Extract the [X, Y] coordinate from the center of the cell holding the provided text.  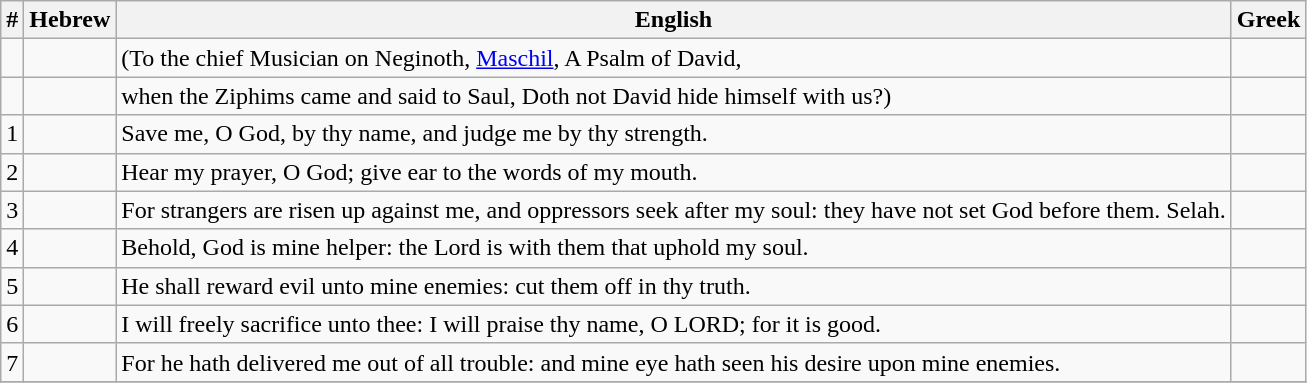
4 [12, 248]
2 [12, 172]
Behold, God is mine helper: the Lord is with them that uphold my soul. [674, 248]
# [12, 20]
I will freely sacrifice unto thee: I will praise thy name, O LORD; for it is good. [674, 324]
For he hath delivered me out of all trouble: and mine eye hath seen his desire upon mine enemies. [674, 362]
6 [12, 324]
(To the chief Musician on Neginoth, Maschil, A Psalm of David, [674, 58]
3 [12, 210]
when the Ziphims came and said to Saul, Doth not David hide himself with us?) [674, 96]
Save me, O God, by thy name, and judge me by thy strength. [674, 134]
Hebrew [70, 20]
7 [12, 362]
For strangers are risen up against me, and oppressors seek after my soul: they have not set God before them. Selah. [674, 210]
5 [12, 286]
1 [12, 134]
English [674, 20]
He shall reward evil unto mine enemies: cut them off in thy truth. [674, 286]
Greek [1268, 20]
Hear my prayer, O God; give ear to the words of my mouth. [674, 172]
